Locate the cell with the specified text and output its (x, y) center coordinate. 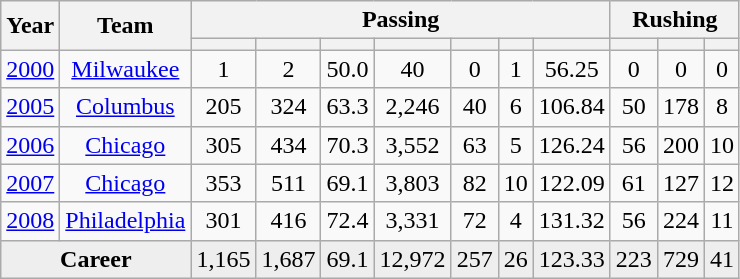
Rushing (674, 20)
5 (516, 145)
123.33 (572, 259)
353 (224, 183)
4 (516, 221)
Philadelphia (126, 221)
12,972 (412, 259)
Milwaukee (126, 69)
50.0 (348, 69)
Career (96, 259)
122.09 (572, 183)
82 (474, 183)
50 (634, 107)
Columbus (126, 107)
224 (680, 221)
Team (126, 26)
2005 (30, 107)
324 (288, 107)
6 (516, 107)
127 (680, 183)
Year (30, 26)
63 (474, 145)
70.3 (348, 145)
3,552 (412, 145)
301 (224, 221)
2,246 (412, 107)
2007 (30, 183)
223 (634, 259)
106.84 (572, 107)
11 (722, 221)
126.24 (572, 145)
1,165 (224, 259)
178 (680, 107)
2000 (30, 69)
200 (680, 145)
511 (288, 183)
2006 (30, 145)
2 (288, 69)
305 (224, 145)
72.4 (348, 221)
2008 (30, 221)
3,331 (412, 221)
729 (680, 259)
1,687 (288, 259)
56.25 (572, 69)
257 (474, 259)
434 (288, 145)
8 (722, 107)
416 (288, 221)
61 (634, 183)
205 (224, 107)
Passing (400, 20)
26 (516, 259)
12 (722, 183)
3,803 (412, 183)
63.3 (348, 107)
131.32 (572, 221)
72 (474, 221)
41 (722, 259)
